Find where the given text appears and provide that cell's center as [X, Y] coordinate. 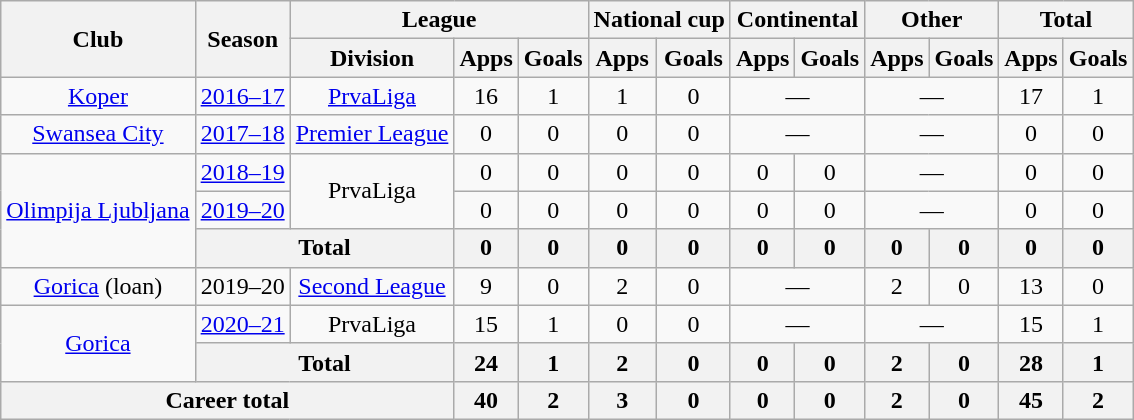
28 [1031, 362]
Swansea City [98, 134]
League [439, 20]
17 [1031, 96]
2017–18 [242, 134]
16 [486, 96]
Premier League [372, 134]
2020–21 [242, 324]
Club [98, 39]
2018–19 [242, 172]
24 [486, 362]
National cup [659, 20]
9 [486, 286]
Gorica [98, 343]
Career total [228, 400]
2016–17 [242, 96]
Second League [372, 286]
Continental [797, 20]
Division [372, 58]
Other [932, 20]
13 [1031, 286]
Koper [98, 96]
3 [622, 400]
Season [242, 39]
Gorica (loan) [98, 286]
40 [486, 400]
Olimpija Ljubljana [98, 210]
45 [1031, 400]
